Return the [X, Y] coordinate for the center point of the cell that contains the specified text.  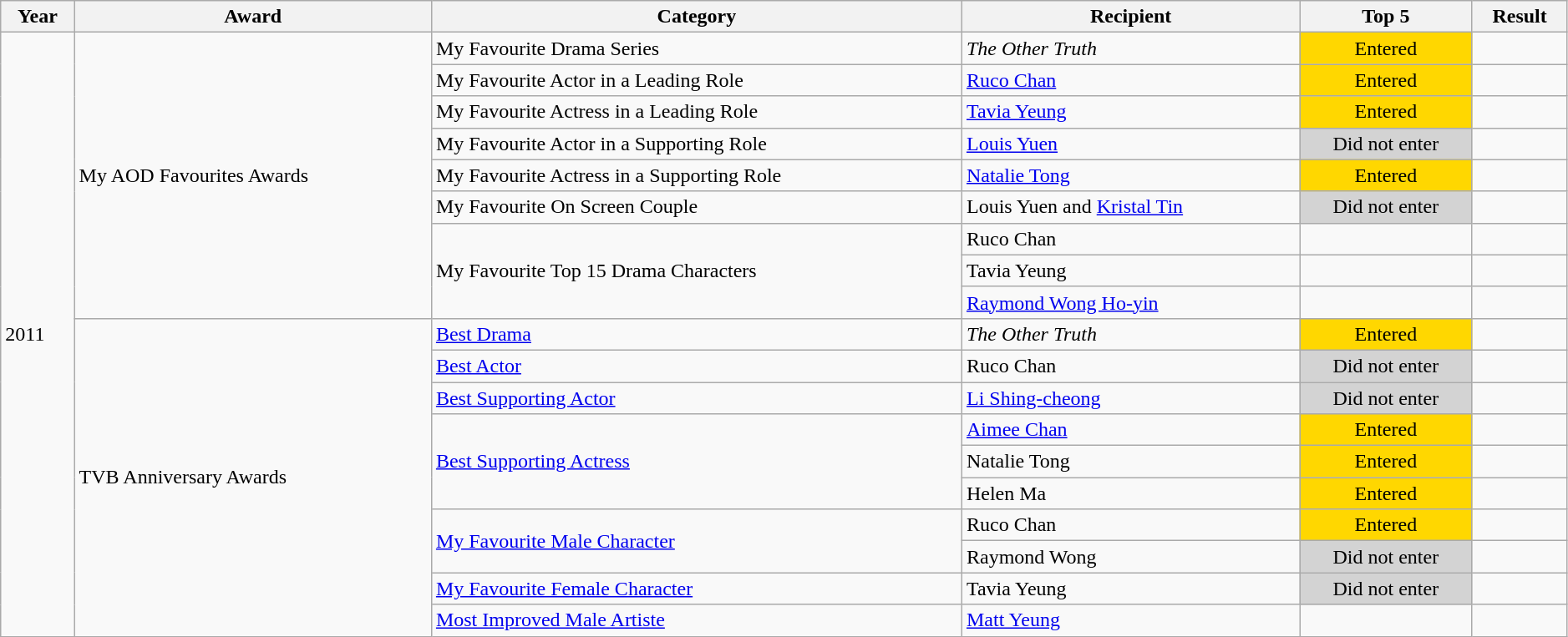
My Favourite Actress in a Leading Role [697, 112]
My Favourite Actor in a Supporting Role [697, 144]
My Favourite Actress in a Supporting Role [697, 175]
Matt Yeung [1130, 620]
Helen Ma [1130, 493]
My Favourite Top 15 Drama Characters [697, 270]
Louis Yuen [1130, 144]
2011 [38, 334]
My Favourite On Screen Couple [697, 207]
Top 5 [1386, 17]
My Favourite Drama Series [697, 48]
My Favourite Actor in a Leading Role [697, 80]
My Favourite Male Character [697, 541]
Result [1520, 17]
Best Drama [697, 334]
Award [252, 17]
Year [38, 17]
Raymond Wong [1130, 557]
Louis Yuen and Kristal Tin [1130, 207]
TVB Anniversary Awards [252, 478]
Best Actor [697, 366]
Category [697, 17]
Best Supporting Actress [697, 462]
Aimee Chan [1130, 430]
Raymond Wong Ho-yin [1130, 302]
Best Supporting Actor [697, 398]
My AOD Favourites Awards [252, 175]
Recipient [1130, 17]
Most Improved Male Artiste [697, 620]
Li Shing-cheong [1130, 398]
My Favourite Female Character [697, 589]
